Detect which cell encompasses the target text, then output its (X, Y) center coordinate. 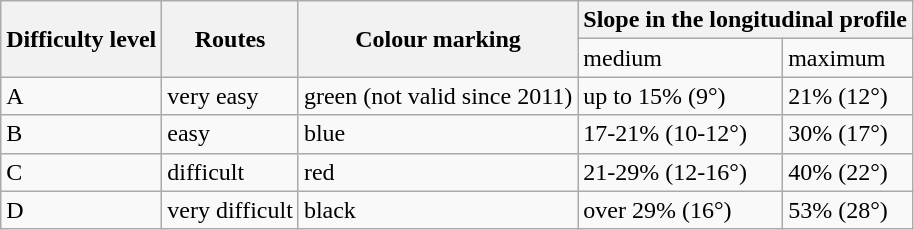
Colour marking (438, 39)
over 29% (16°) (680, 210)
A (82, 96)
easy (230, 134)
green (not valid since 2011) (438, 96)
black (438, 210)
maximum (848, 58)
30% (17°) (848, 134)
Routes (230, 39)
very difficult (230, 210)
up to 15% (9°) (680, 96)
medium (680, 58)
21% (12°) (848, 96)
Difficulty level (82, 39)
difficult (230, 172)
21-29% (12-16°) (680, 172)
very easy (230, 96)
B (82, 134)
17-21% (10-12°) (680, 134)
C (82, 172)
blue (438, 134)
40% (22°) (848, 172)
53% (28°) (848, 210)
Slope in the longitudinal profile (746, 20)
red (438, 172)
D (82, 210)
